Scan for the cell matching the given text and deliver its (x, y) coordinate at center. 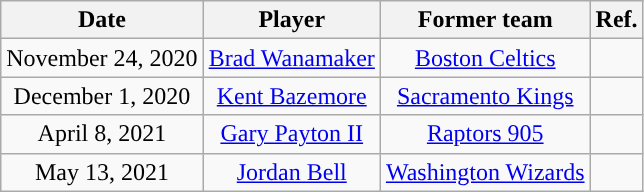
Washington Wizards (485, 172)
Date (102, 20)
Ref. (616, 20)
Former team (485, 20)
Sacramento Kings (485, 96)
April 8, 2021 (102, 134)
Brad Wanamaker (292, 58)
Jordan Bell (292, 172)
Gary Payton II (292, 134)
December 1, 2020 (102, 96)
Raptors 905 (485, 134)
Kent Bazemore (292, 96)
Player (292, 20)
May 13, 2021 (102, 172)
November 24, 2020 (102, 58)
Boston Celtics (485, 58)
